Determine the [X, Y] coordinate at the center of the cell enclosing the given text.  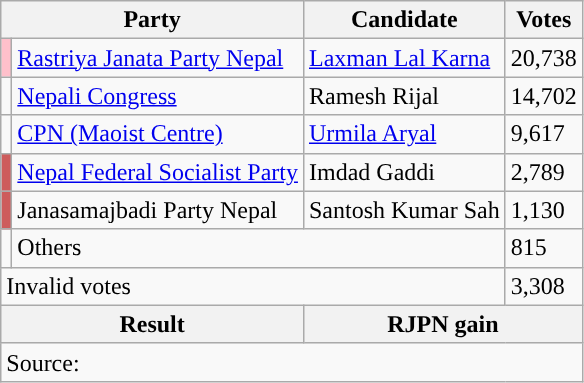
Party [152, 20]
Nepali Congress [158, 96]
3,308 [544, 286]
Source: [292, 362]
Candidate [404, 20]
Janasamajbadi Party Nepal [158, 210]
Santosh Kumar Sah [404, 210]
815 [544, 248]
Result [152, 324]
Urmila Aryal [404, 134]
Others [258, 248]
20,738 [544, 58]
14,702 [544, 96]
Votes [544, 20]
Imdad Gaddi [404, 172]
Nepal Federal Socialist Party [158, 172]
2,789 [544, 172]
CPN (Maoist Centre) [158, 134]
Laxman Lal Karna [404, 58]
Rastriya Janata Party Nepal [158, 58]
RJPN gain [442, 324]
1,130 [544, 210]
9,617 [544, 134]
Invalid votes [253, 286]
Ramesh Rijal [404, 96]
